Provide the [X, Y] coordinate of the cell's center where the given text is located.  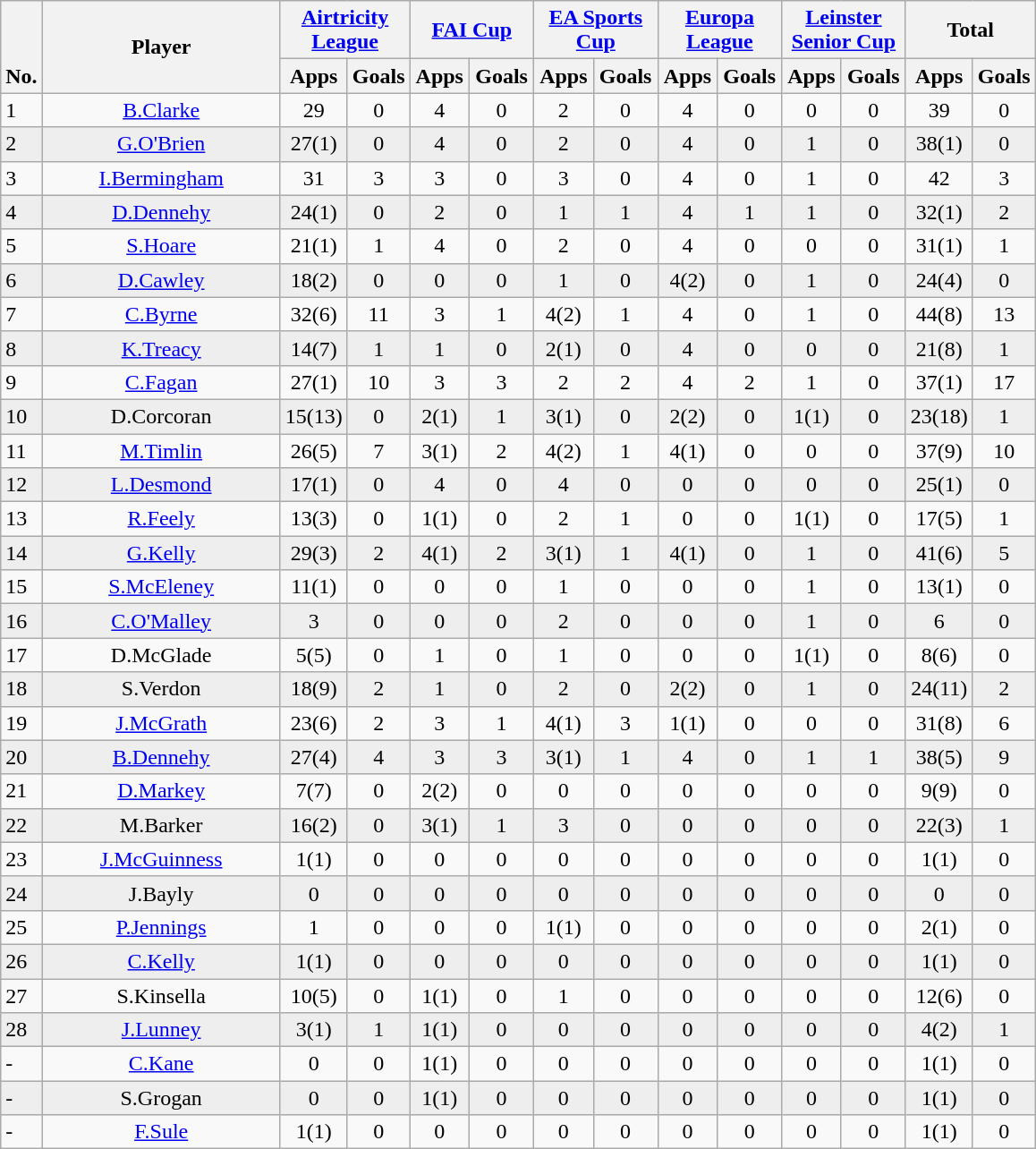
G.O'Brien [161, 144]
G.Kelly [161, 553]
24(11) [939, 689]
27 [21, 996]
B.Dennehy [161, 757]
28 [21, 1030]
P.Jennings [161, 927]
16(2) [313, 825]
32(1) [939, 212]
23(6) [313, 723]
5(5) [313, 655]
C.Byrne [161, 314]
D.Corcoran [161, 416]
8(6) [939, 655]
29(3) [313, 553]
C.Kelly [161, 961]
J.Bayly [161, 893]
C.O'Malley [161, 621]
24 [21, 893]
F.Sule [161, 1132]
J.McGrath [161, 723]
FAI Cup [472, 30]
K.Treacy [161, 348]
26(5) [313, 450]
11(1) [313, 587]
9(9) [939, 791]
Europa League [719, 30]
41(6) [939, 553]
J.Lunney [161, 1030]
25 [21, 927]
8 [21, 348]
29 [313, 110]
21(1) [313, 246]
44(8) [939, 314]
14 [21, 553]
Total [970, 30]
38(1) [939, 144]
Leinster Senior Cup [845, 30]
C.Kane [161, 1064]
24(4) [939, 280]
12(6) [939, 996]
S.Grogan [161, 1098]
21 [21, 791]
Airtricity League [345, 30]
S.Kinsella [161, 996]
21(8) [939, 348]
L.Desmond [161, 485]
31 [313, 178]
18(9) [313, 689]
M.Timlin [161, 450]
17(5) [939, 519]
22 [21, 825]
D.Dennehy [161, 212]
24(1) [313, 212]
38(5) [939, 757]
I.Bermingham [161, 178]
18(2) [313, 280]
39 [939, 110]
14(7) [313, 348]
37(1) [939, 382]
32(6) [313, 314]
D.McGlade [161, 655]
42 [939, 178]
S.Verdon [161, 689]
26 [21, 961]
No. [21, 47]
10(5) [313, 996]
23(18) [939, 416]
C.Fagan [161, 382]
J.McGuinness [161, 859]
D.Markey [161, 791]
D.Cawley [161, 280]
22(3) [939, 825]
23 [21, 859]
13(3) [313, 519]
M.Barker [161, 825]
17(1) [313, 485]
31(8) [939, 723]
12 [21, 485]
Player [161, 47]
13(1) [939, 587]
18 [21, 689]
7(7) [313, 791]
B.Clarke [161, 110]
37(9) [939, 450]
16 [21, 621]
15 [21, 587]
S.Hoare [161, 246]
19 [21, 723]
S.McEleney [161, 587]
31(1) [939, 246]
27(4) [313, 757]
15(13) [313, 416]
25(1) [939, 485]
EA Sports Cup [596, 30]
20 [21, 757]
R.Feely [161, 519]
